Pinpoint the cell where the given text exists, returning its (x, y) midpoint coordinate. 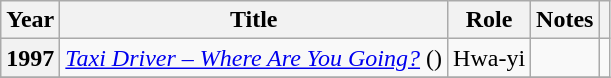
Role (490, 20)
Hwa-yi (490, 58)
Taxi Driver – Where Are You Going? () (254, 58)
Year (30, 20)
Title (254, 20)
Notes (565, 20)
1997 (30, 58)
